Output the [x, y] coordinate of the center of the cell containing the given text.  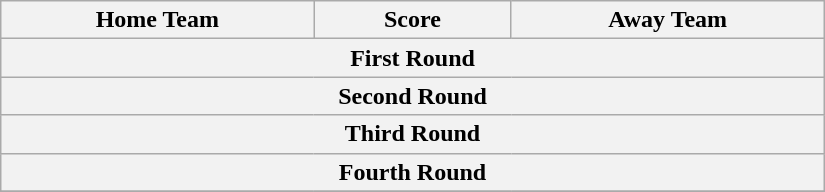
Second Round [413, 96]
Home Team [158, 20]
Score [412, 20]
Away Team [668, 20]
First Round [413, 58]
Third Round [413, 134]
Fourth Round [413, 172]
